Locate the cell with the specified text and output its (X, Y) center coordinate. 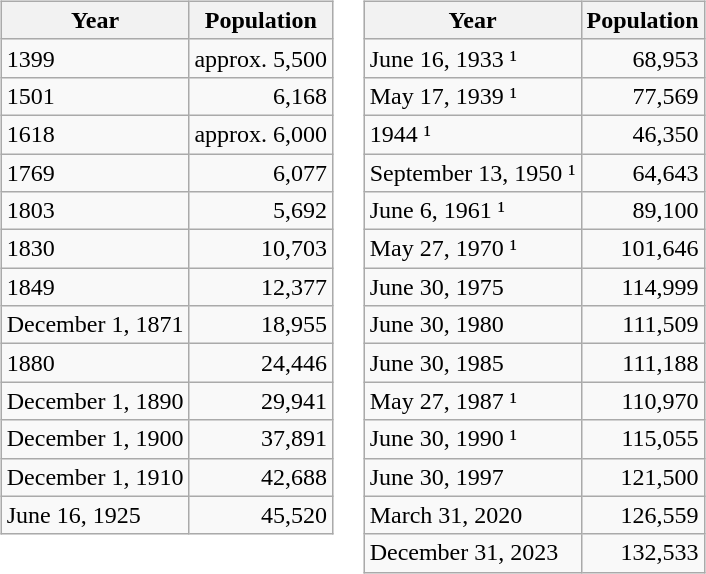
1880 (95, 363)
110,970 (642, 401)
18,955 (261, 325)
June 30, 1975 (472, 287)
126,559 (642, 515)
May 27, 1987 ¹ (472, 401)
June 30, 1985 (472, 363)
6,168 (261, 96)
1399 (95, 58)
29,941 (261, 401)
114,999 (642, 287)
June 30, 1990 ¹ (472, 439)
approx. 6,000 (261, 134)
64,643 (642, 173)
12,377 (261, 287)
111,509 (642, 325)
45,520 (261, 515)
46,350 (642, 134)
1501 (95, 96)
September 13, 1950 ¹ (472, 173)
December 1, 1890 (95, 401)
approx. 5,500 (261, 58)
December 1, 1871 (95, 325)
1830 (95, 249)
June 6, 1961 ¹ (472, 211)
89,100 (642, 211)
68,953 (642, 58)
10,703 (261, 249)
May 17, 1939 ¹ (472, 96)
June 16, 1925 (95, 515)
December 1, 1910 (95, 477)
1769 (95, 173)
May 27, 1970 ¹ (472, 249)
24,446 (261, 363)
1618 (95, 134)
42,688 (261, 477)
37,891 (261, 439)
June 30, 1980 (472, 325)
December 1, 1900 (95, 439)
1803 (95, 211)
June 16, 1933 ¹ (472, 58)
121,500 (642, 477)
77,569 (642, 96)
December 31, 2023 (472, 553)
101,646 (642, 249)
111,188 (642, 363)
132,533 (642, 553)
6,077 (261, 173)
March 31, 2020 (472, 515)
115,055 (642, 439)
June 30, 1997 (472, 477)
1849 (95, 287)
5,692 (261, 211)
1944 ¹ (472, 134)
